From the cell containing the given text, extract its center point as [x, y] coordinate. 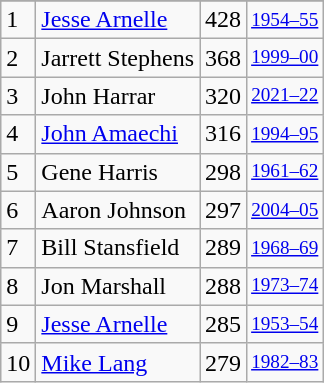
288 [224, 286]
368 [224, 58]
6 [18, 210]
7 [18, 248]
10 [18, 362]
289 [224, 248]
1973–74 [285, 286]
1953–54 [285, 324]
Aaron Johnson [118, 210]
1982–83 [285, 362]
2021–22 [285, 96]
5 [18, 172]
316 [224, 134]
3 [18, 96]
4 [18, 134]
8 [18, 286]
279 [224, 362]
9 [18, 324]
1968–69 [285, 248]
Gene Harris [118, 172]
1 [18, 20]
Mike Lang [118, 362]
320 [224, 96]
1994–95 [285, 134]
Bill Stansfield [118, 248]
Jarrett Stephens [118, 58]
285 [224, 324]
1999–00 [285, 58]
298 [224, 172]
1961–62 [285, 172]
John Amaechi [118, 134]
297 [224, 210]
2004–05 [285, 210]
1954–55 [285, 20]
John Harrar [118, 96]
Jon Marshall [118, 286]
428 [224, 20]
2 [18, 58]
